Capture the cell that displays the provided text and extract its [x, y] central coordinate. 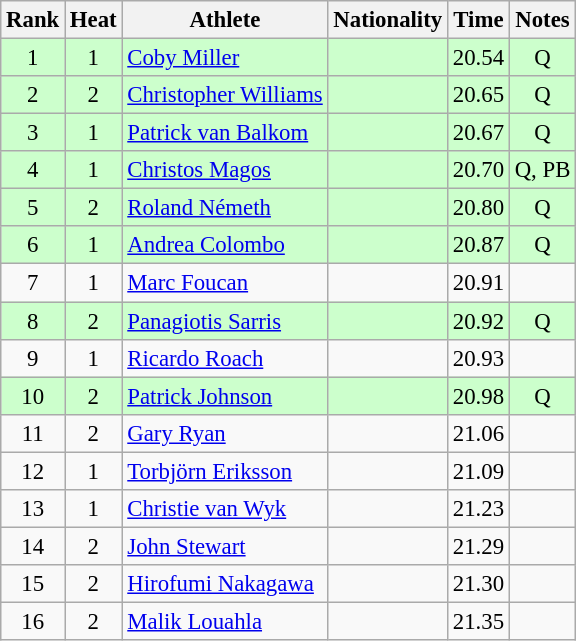
16 [33, 621]
8 [33, 321]
3 [33, 133]
21.23 [478, 509]
7 [33, 283]
Gary Ryan [225, 433]
Q, PB [542, 170]
21.29 [478, 546]
20.92 [478, 321]
21.35 [478, 621]
Ricardo Roach [225, 358]
Notes [542, 20]
Malik Louahla [225, 621]
15 [33, 584]
Roland Németh [225, 208]
Panagiotis Sarris [225, 321]
Heat [94, 20]
20.54 [478, 58]
Athlete [225, 20]
Hirofumi Nakagawa [225, 584]
20.91 [478, 283]
12 [33, 471]
5 [33, 208]
11 [33, 433]
Marc Foucan [225, 283]
20.80 [478, 208]
Patrick van Balkom [225, 133]
9 [33, 358]
Andrea Colombo [225, 245]
20.93 [478, 358]
Coby Miller [225, 58]
Nationality [388, 20]
21.30 [478, 584]
4 [33, 170]
20.87 [478, 245]
Time [478, 20]
20.65 [478, 95]
Christie van Wyk [225, 509]
21.09 [478, 471]
20.67 [478, 133]
Torbjörn Eriksson [225, 471]
Christos Magos [225, 170]
Patrick Johnson [225, 396]
20.70 [478, 170]
10 [33, 396]
13 [33, 509]
6 [33, 245]
21.06 [478, 433]
Christopher Williams [225, 95]
John Stewart [225, 546]
Rank [33, 20]
20.98 [478, 396]
14 [33, 546]
